Output the [x, y] coordinate of the center of the cell containing the given text.  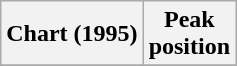
Chart (1995) [72, 34]
Peakposition [189, 34]
